Locate the cell with the specified text and output its [x, y] center coordinate. 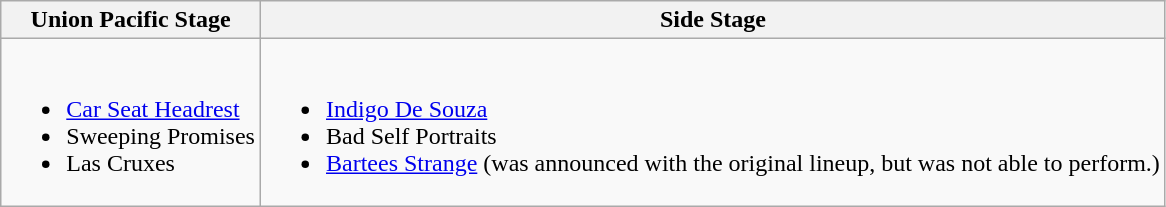
Car Seat HeadrestSweeping PromisesLas Cruxes [131, 122]
Side Stage [712, 20]
Union Pacific Stage [131, 20]
Indigo De SouzaBad Self PortraitsBartees Strange (was announced with the original lineup, but was not able to perform.) [712, 122]
